For the text-containing cell, return its midpoint in [x, y] coordinate format. 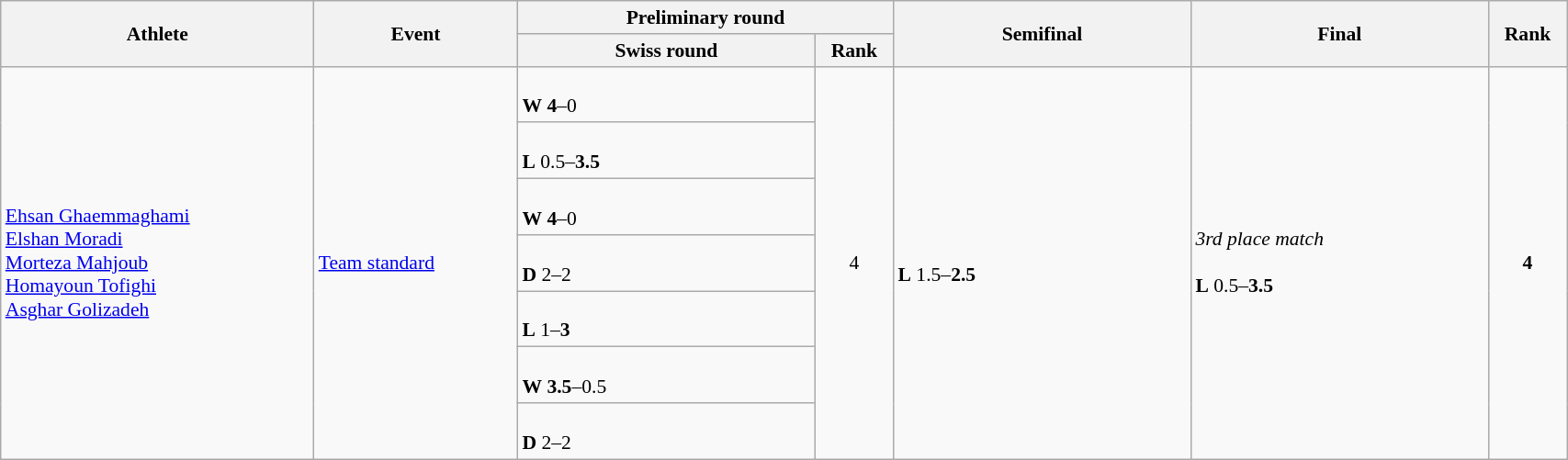
L 1.5–2.5 [1042, 263]
Ehsan GhaemmaghamiElshan MoradiMorteza MahjoubHomayoun TofighiAsghar Golizadeh [158, 263]
W 3.5–0.5 [666, 375]
L 0.5–3.5 [666, 151]
Preliminary round [705, 17]
Swiss round [666, 50]
Athlete [158, 33]
L 1–3 [666, 320]
Event [416, 33]
Semifinal [1042, 33]
3rd place matchL 0.5–3.5 [1339, 263]
Final [1339, 33]
Team standard [416, 263]
